Locate the cell with the specified text and output its [X, Y] center coordinate. 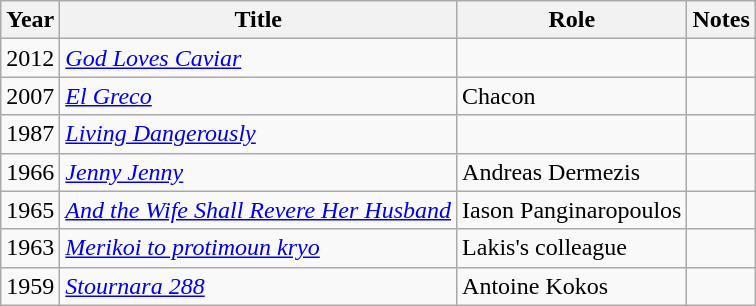
Merikoi to protimoun kryo [258, 248]
Notes [721, 20]
Lakis's colleague [572, 248]
El Greco [258, 96]
Jenny Jenny [258, 172]
Title [258, 20]
1963 [30, 248]
1966 [30, 172]
Antoine Kokos [572, 286]
1965 [30, 210]
2012 [30, 58]
Stournara 288 [258, 286]
2007 [30, 96]
Iason Panginaropoulos [572, 210]
Andreas Dermezis [572, 172]
And the Wife Shall Revere Her Husband [258, 210]
Chacon [572, 96]
1987 [30, 134]
Living Dangerously [258, 134]
Role [572, 20]
God Loves Caviar [258, 58]
Year [30, 20]
1959 [30, 286]
